Extract the [X, Y] coordinate from the center of the cell holding the provided text.  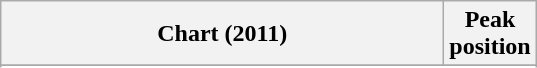
Chart (2011) [222, 34]
Peakposition [490, 34]
